Search for the cell housing the specified text and yield its [X, Y] center coordinate. 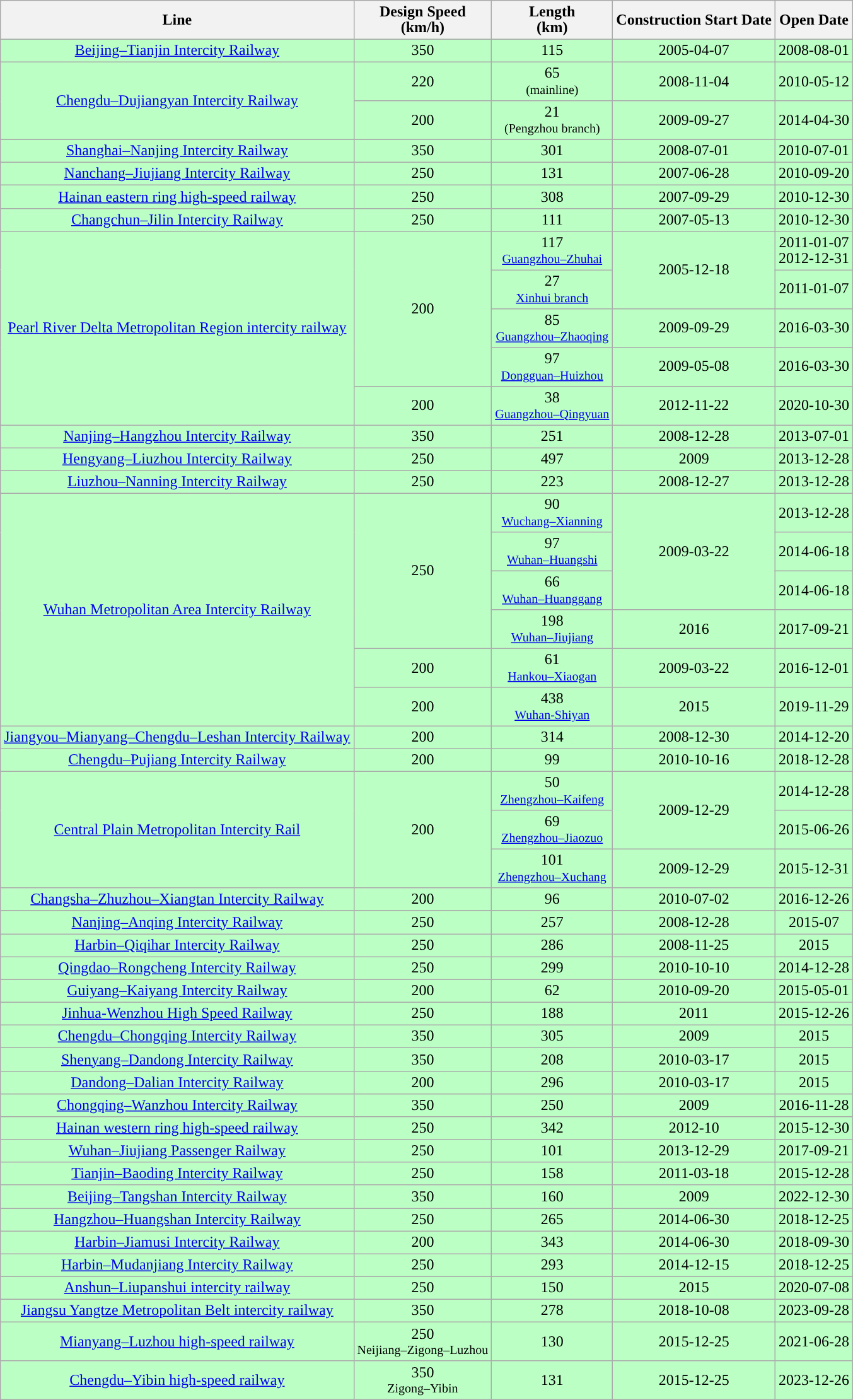
2014-12-20 [815, 737]
2011-01-07 [815, 289]
2016-12-01 [815, 667]
438Wuhan-Shiyan [552, 706]
85Guangzhou–Zhaoqing [552, 328]
Line [177, 20]
2015-12-26 [815, 1013]
Jiangyou–Mianyang–Chengdu–Leshan Intercity Railway [177, 737]
2010-10-10 [694, 968]
2021-06-28 [815, 1342]
2011-01-072012-12-31 [815, 250]
Chengdu–Dujiangyan Intercity Railway [177, 101]
Open Date [815, 20]
342 [552, 1128]
2018-09-30 [815, 1242]
2013-12-29 [694, 1151]
Changchun–Jilin Intercity Railway [177, 219]
2015-07 [815, 922]
158 [552, 1174]
21(Pengzhou branch) [552, 120]
2015-05-01 [815, 991]
2009-09-29 [694, 328]
223 [552, 482]
Dandong–Dalian Intercity Railway [177, 1082]
2018-12-28 [815, 760]
2015-12-30 [815, 1128]
278 [552, 1311]
305 [552, 1037]
208 [552, 1059]
2018-10-08 [694, 1311]
Nanjing–Anqing Intercity Railway [177, 922]
Beijing–Tangshan Intercity Railway [177, 1196]
251 [552, 436]
Hainan western ring high-speed railway [177, 1128]
2020-07-08 [815, 1288]
296 [552, 1082]
2016-11-28 [815, 1105]
497 [552, 459]
308 [552, 197]
2005-04-07 [694, 50]
115 [552, 50]
2012-11-22 [694, 405]
2008-08-01 [815, 50]
101 [552, 1151]
2007-05-13 [694, 219]
Length(km) [552, 20]
Shanghai–Nanjing Intercity Railway [177, 151]
314 [552, 737]
160 [552, 1196]
2007-06-28 [694, 174]
Chengdu–Yibin high-speed railway [177, 1380]
2008-11-25 [694, 945]
2012-10 [694, 1128]
293 [552, 1265]
Central Plain Metropolitan Intercity Rail [177, 830]
2010-10-16 [694, 760]
2023-09-28 [815, 1311]
350Zigong–Yibin [422, 1380]
117Guangzhou–Zhuhai [552, 250]
2010-07-02 [694, 899]
Hainan eastern ring high-speed railway [177, 197]
130 [552, 1342]
220 [422, 81]
286 [552, 945]
90Wuchang–Xianning [552, 512]
38Guangzhou–Qingyuan [552, 405]
343 [552, 1242]
Anshun–Liupanshui intercity railway [177, 1288]
Hangzhou–Huangshan Intercity Railway [177, 1220]
150 [552, 1288]
69Zhengzhou–Jiaozuo [552, 830]
2011 [694, 1013]
188 [552, 1013]
2015-12-28 [815, 1174]
2009-05-08 [694, 367]
2015-06-26 [815, 830]
2010-05-12 [815, 81]
Shenyang–Dandong Intercity Railway [177, 1059]
2013-07-01 [815, 436]
2008-12-27 [694, 482]
250Neijiang–Zigong–Luzhou [422, 1342]
Chengdu–Pujiang Intercity Railway [177, 760]
198Wuhan–Jiujiang [552, 629]
2007-09-29 [694, 197]
Harbin–Jiamusi Intercity Railway [177, 1242]
62 [552, 991]
2014-12-15 [694, 1265]
Mianyang–Luzhou high-speed railway [177, 1342]
Wuhan Metropolitan Area Intercity Railway [177, 609]
99 [552, 760]
2014-04-30 [815, 120]
2009-09-27 [694, 120]
Jinhua-Wenzhou High Speed Railway [177, 1013]
Nanchang–Jiujiang Intercity Railway [177, 174]
111 [552, 219]
Hengyang–Liuzhou Intercity Railway [177, 459]
2019-11-29 [815, 706]
2016-12-26 [815, 899]
2008-07-01 [694, 151]
Pearl River Delta Metropolitan Region intercity railway [177, 328]
101Zhengzhou–Xuchang [552, 869]
Chengdu–Chongqing Intercity Railway [177, 1037]
Construction Start Date [694, 20]
2016 [694, 629]
97Wuhan–Huangshi [552, 551]
299 [552, 968]
2023-12-26 [815, 1380]
Guiyang–Kaiyang Intercity Railway [177, 991]
66Wuhan–Huanggang [552, 590]
Jiangsu Yangtze Metropolitan Belt intercity railway [177, 1311]
Tianjin–Baoding Intercity Railway [177, 1174]
2008-11-04 [694, 81]
Nanjing–Hangzhou Intercity Railway [177, 436]
2022-12-30 [815, 1196]
2008-12-30 [694, 737]
65(mainline) [552, 81]
Beijing–Tianjin Intercity Railway [177, 50]
2020-10-30 [815, 405]
Design Speed(km/h) [422, 20]
96 [552, 899]
265 [552, 1220]
301 [552, 151]
97Dongguan–Huizhou [552, 367]
2015-12-31 [815, 869]
Changsha–Zhuzhou–Xiangtan Intercity Railway [177, 899]
61Hankou–Xiaogan [552, 667]
27Xinhui branch [552, 289]
Liuzhou–Nanning Intercity Railway [177, 482]
50Zhengzhou–Kaifeng [552, 791]
2005-12-18 [694, 270]
257 [552, 922]
2010-07-01 [815, 151]
Harbin–Qiqihar Intercity Railway [177, 945]
Wuhan–Jiujiang Passenger Railway [177, 1151]
Chongqing–Wanzhou Intercity Railway [177, 1105]
Qingdao–Rongcheng Intercity Railway [177, 968]
2011-03-18 [694, 1174]
Harbin–Mudanjiang Intercity Railway [177, 1265]
